Return the (X, Y) coordinate for the center point of the cell that contains the specified text.  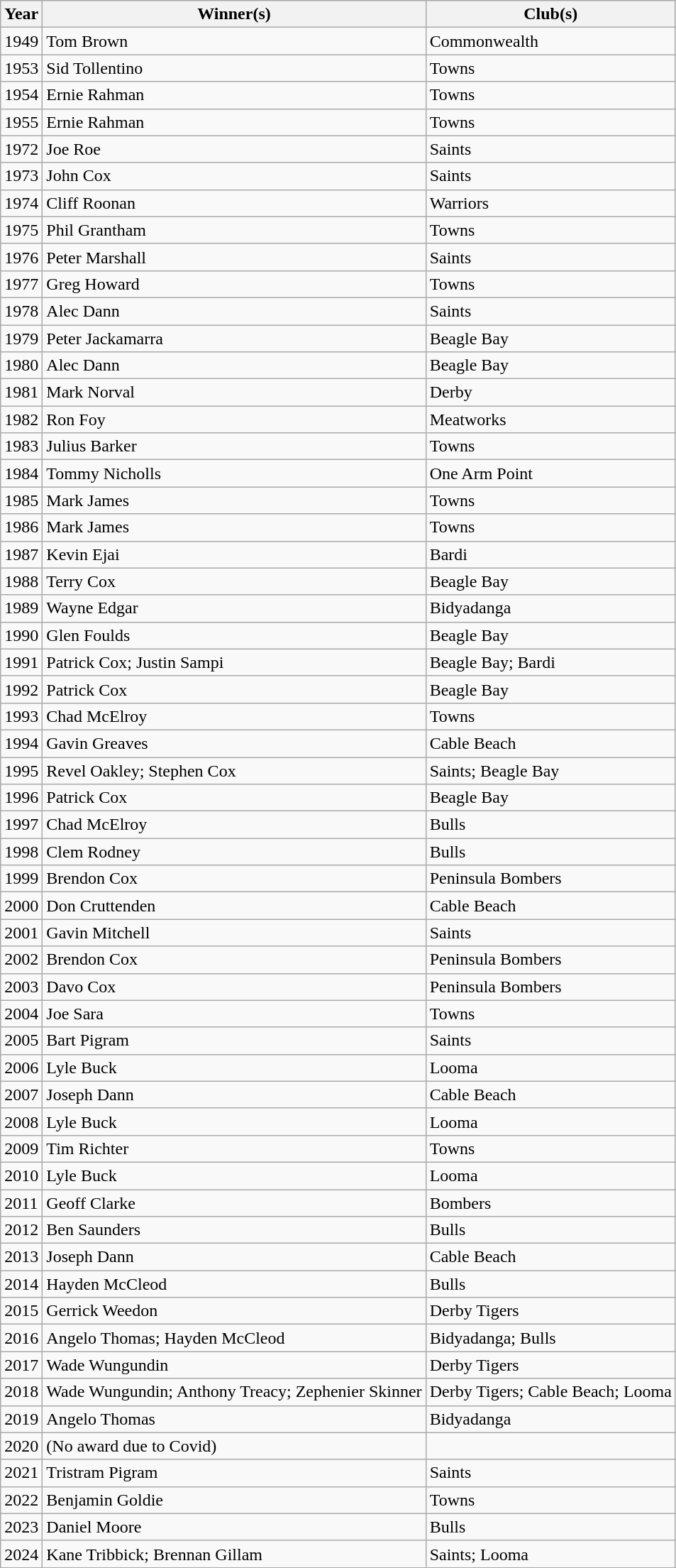
2006 (21, 1068)
Phil Grantham (234, 230)
Commonwealth (550, 41)
1978 (21, 311)
1992 (21, 689)
Peter Jackamarra (234, 339)
1953 (21, 68)
Julius Barker (234, 446)
Warriors (550, 203)
Bidyadanga; Bulls (550, 1338)
1982 (21, 420)
Angelo Thomas (234, 1419)
1983 (21, 446)
Hayden McCleod (234, 1284)
1976 (21, 257)
2014 (21, 1284)
Cliff Roonan (234, 203)
2001 (21, 933)
Ben Saunders (234, 1230)
Patrick Cox; Justin Sampi (234, 662)
1975 (21, 230)
One Arm Point (550, 473)
1995 (21, 770)
Tom Brown (234, 41)
1990 (21, 635)
Club(s) (550, 14)
Angelo Thomas; Hayden McCleod (234, 1338)
Mark Norval (234, 393)
1999 (21, 879)
2012 (21, 1230)
Terry Cox (234, 581)
Wade Wungundin; Anthony Treacy; Zephenier Skinner (234, 1392)
1979 (21, 339)
1993 (21, 716)
2017 (21, 1365)
Kane Tribbick; Brennan Gillam (234, 1554)
1991 (21, 662)
2018 (21, 1392)
2020 (21, 1446)
1998 (21, 852)
Meatworks (550, 420)
Winner(s) (234, 14)
2010 (21, 1175)
1988 (21, 581)
2003 (21, 987)
Clem Rodney (234, 852)
2011 (21, 1203)
Joe Sara (234, 1014)
Wayne Edgar (234, 608)
1949 (21, 41)
Revel Oakley; Stephen Cox (234, 770)
Ron Foy (234, 420)
2021 (21, 1473)
2023 (21, 1527)
1996 (21, 798)
2022 (21, 1500)
2015 (21, 1311)
Gavin Mitchell (234, 933)
Saints; Beagle Bay (550, 770)
1997 (21, 825)
(No award due to Covid) (234, 1446)
John Cox (234, 176)
Daniel Moore (234, 1527)
Saints; Looma (550, 1554)
Beagle Bay; Bardi (550, 662)
Wade Wungundin (234, 1365)
1977 (21, 284)
1986 (21, 527)
Benjamin Goldie (234, 1500)
Tim Richter (234, 1148)
1989 (21, 608)
Bart Pigram (234, 1041)
Gerrick Weedon (234, 1311)
2002 (21, 960)
1955 (21, 122)
Kevin Ejai (234, 554)
1974 (21, 203)
2016 (21, 1338)
2024 (21, 1554)
1980 (21, 366)
1987 (21, 554)
Sid Tollentino (234, 68)
Don Cruttenden (234, 906)
2000 (21, 906)
Peter Marshall (234, 257)
2009 (21, 1148)
2004 (21, 1014)
Greg Howard (234, 284)
Gavin Greaves (234, 743)
1972 (21, 149)
Derby Tigers; Cable Beach; Looma (550, 1392)
1984 (21, 473)
1985 (21, 500)
Tommy Nicholls (234, 473)
1954 (21, 95)
Tristram Pigram (234, 1473)
1994 (21, 743)
2013 (21, 1257)
1973 (21, 176)
Bombers (550, 1203)
1981 (21, 393)
Derby (550, 393)
2007 (21, 1095)
Glen Foulds (234, 635)
Year (21, 14)
2019 (21, 1419)
2008 (21, 1122)
Davo Cox (234, 987)
2005 (21, 1041)
Joe Roe (234, 149)
Geoff Clarke (234, 1203)
Bardi (550, 554)
